Pinpoint the cell where the given text exists, returning its [X, Y] midpoint coordinate. 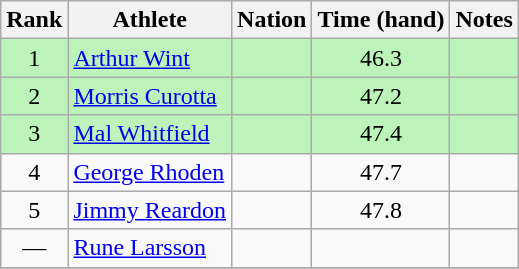
Arthur Wint [150, 58]
Athlete [150, 20]
47.7 [381, 172]
George Rhoden [150, 172]
2 [34, 96]
5 [34, 210]
Morris Curotta [150, 96]
3 [34, 134]
Rank [34, 20]
47.4 [381, 134]
Mal Whitfield [150, 134]
1 [34, 58]
Time (hand) [381, 20]
Rune Larsson [150, 248]
— [34, 248]
4 [34, 172]
Jimmy Reardon [150, 210]
47.2 [381, 96]
Nation [272, 20]
47.8 [381, 210]
Notes [484, 20]
46.3 [381, 58]
